Pinpoint the cell where the given text exists, returning its [x, y] midpoint coordinate. 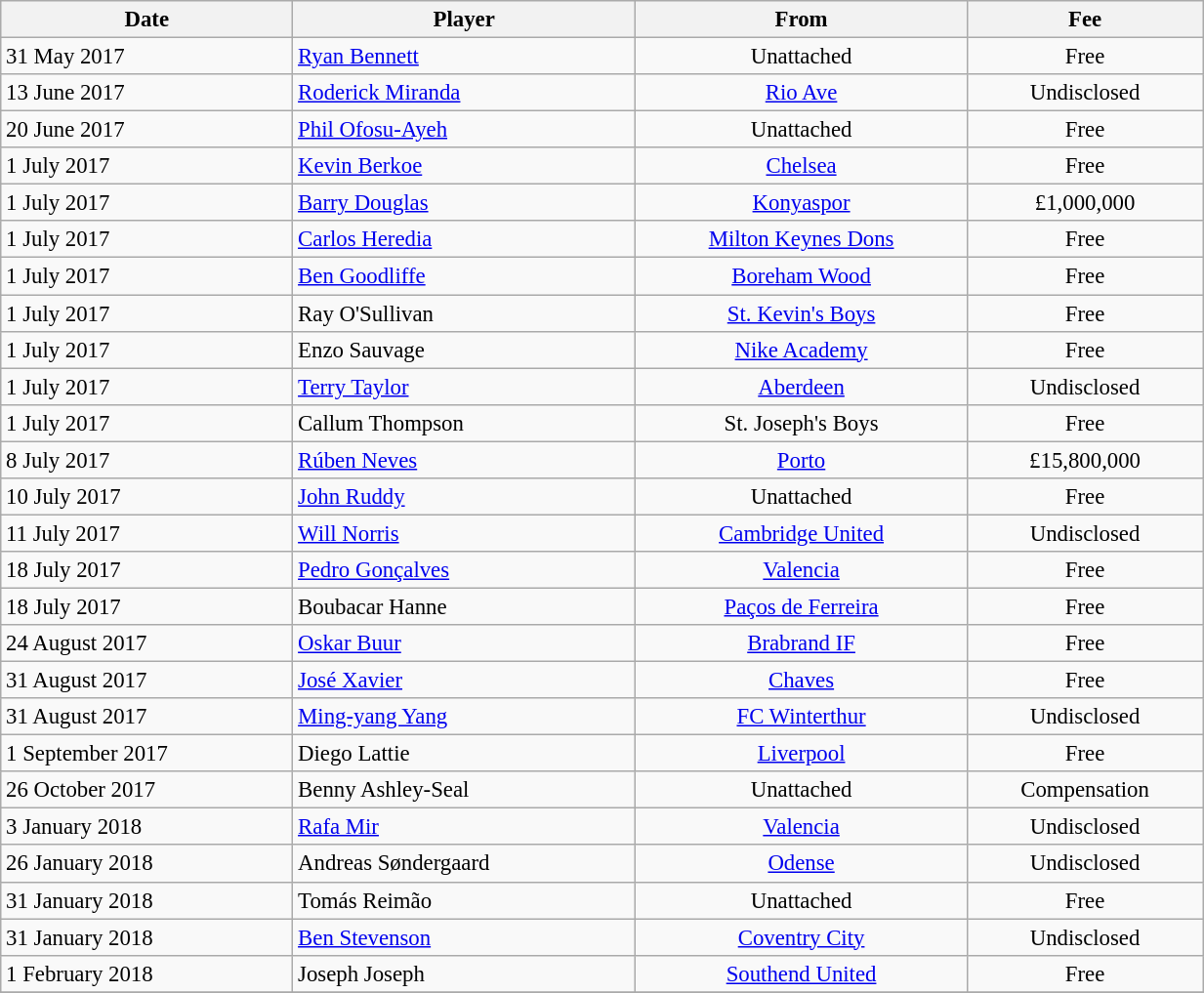
Oskar Buur [465, 643]
8 July 2017 [146, 460]
St. Joseph's Boys [802, 423]
Rúben Neves [465, 460]
José Xavier [465, 681]
John Ruddy [465, 497]
Liverpool [802, 754]
Rio Ave [802, 93]
Carlos Heredia [465, 239]
Date [146, 20]
31 May 2017 [146, 57]
Odense [802, 864]
£1,000,000 [1084, 203]
Boubacar Hanne [465, 606]
Will Norris [465, 533]
Konyaspor [802, 203]
26 October 2017 [146, 790]
Ray O'Sullivan [465, 313]
FC Winterthur [802, 717]
Boreham Wood [802, 276]
Nike Academy [802, 350]
Andreas Søndergaard [465, 864]
Compensation [1084, 790]
Chaves [802, 681]
Ming-yang Yang [465, 717]
Barry Douglas [465, 203]
Brabrand IF [802, 643]
Porto [802, 460]
Player [465, 20]
Paços de Ferreira [802, 606]
Cambridge United [802, 533]
Fee [1084, 20]
Ben Stevenson [465, 937]
St. Kevin's Boys [802, 313]
Tomás Reimão [465, 900]
From [802, 20]
Callum Thompson [465, 423]
Aberdeen [802, 387]
Diego Lattie [465, 754]
Southend United [802, 973]
£15,800,000 [1084, 460]
Ben Goodliffe [465, 276]
Joseph Joseph [465, 973]
26 January 2018 [146, 864]
3 January 2018 [146, 827]
Benny Ashley-Seal [465, 790]
1 September 2017 [146, 754]
Enzo Sauvage [465, 350]
24 August 2017 [146, 643]
Milton Keynes Dons [802, 239]
Ryan Bennett [465, 57]
13 June 2017 [146, 93]
Phil Ofosu-Ayeh [465, 130]
10 July 2017 [146, 497]
1 February 2018 [146, 973]
Pedro Gonçalves [465, 570]
Terry Taylor [465, 387]
Kevin Berkoe [465, 166]
Rafa Mir [465, 827]
Chelsea [802, 166]
20 June 2017 [146, 130]
Roderick Miranda [465, 93]
11 July 2017 [146, 533]
Coventry City [802, 937]
